Locate the cell with the specified text and output its (X, Y) center coordinate. 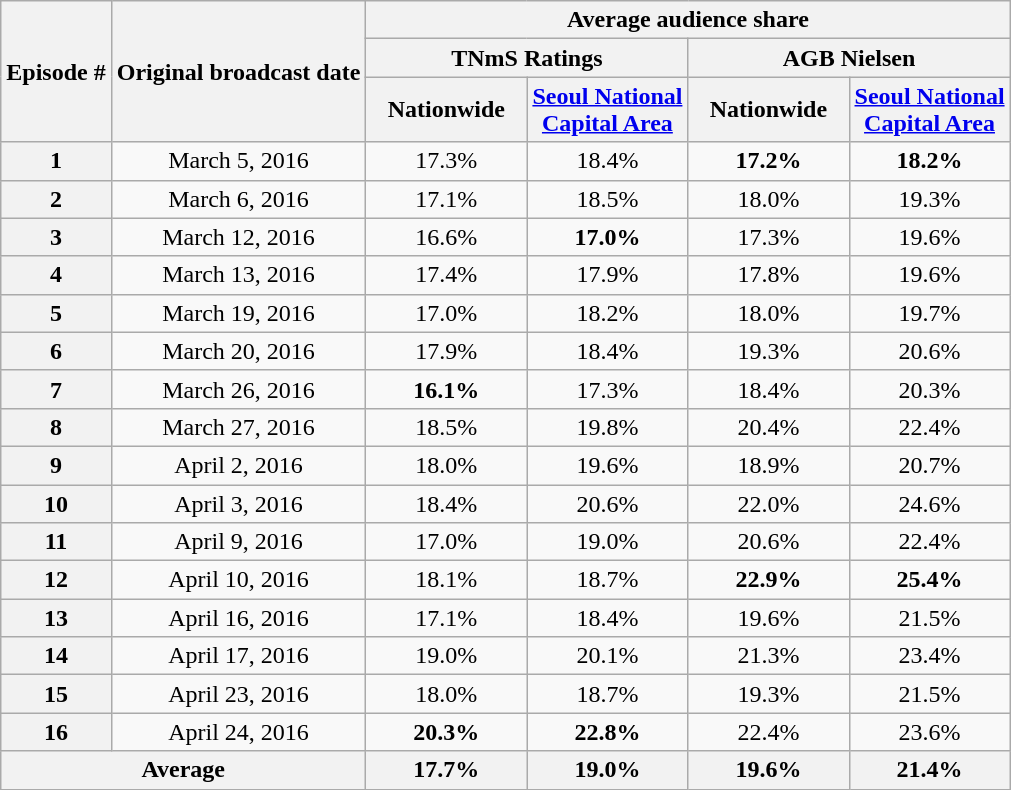
6 (56, 351)
AGB Nielsen (849, 58)
3 (56, 237)
TNmS Ratings (527, 58)
19.8% (608, 427)
13 (56, 618)
March 5, 2016 (238, 161)
March 27, 2016 (238, 427)
10 (56, 503)
16.1% (446, 389)
9 (56, 465)
22.0% (768, 503)
24.6% (930, 503)
March 13, 2016 (238, 275)
4 (56, 275)
23.6% (930, 732)
17.8% (768, 275)
March 20, 2016 (238, 351)
April 16, 2016 (238, 618)
April 24, 2016 (238, 732)
20.1% (608, 656)
April 2, 2016 (238, 465)
16 (56, 732)
19.7% (930, 313)
Episode # (56, 72)
8 (56, 427)
21.3% (768, 656)
17.7% (446, 770)
12 (56, 580)
14 (56, 656)
April 10, 2016 (238, 580)
18.9% (768, 465)
15 (56, 694)
16.6% (446, 237)
2 (56, 199)
1 (56, 161)
17.2% (768, 161)
Average audience share (688, 20)
March 19, 2016 (238, 313)
22.8% (608, 732)
7 (56, 389)
Average (184, 770)
20.4% (768, 427)
April 23, 2016 (238, 694)
20.7% (930, 465)
18.1% (446, 580)
March 6, 2016 (238, 199)
April 3, 2016 (238, 503)
22.9% (768, 580)
March 26, 2016 (238, 389)
25.4% (930, 580)
21.4% (930, 770)
5 (56, 313)
Original broadcast date (238, 72)
11 (56, 542)
April 17, 2016 (238, 656)
March 12, 2016 (238, 237)
23.4% (930, 656)
17.4% (446, 275)
April 9, 2016 (238, 542)
